Identify which cell holds the provided text, then report its (x, y) central coordinate. 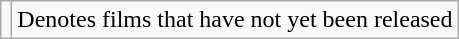
Denotes films that have not yet been released (235, 20)
